Search for the cell housing the specified text and yield its [x, y] center coordinate. 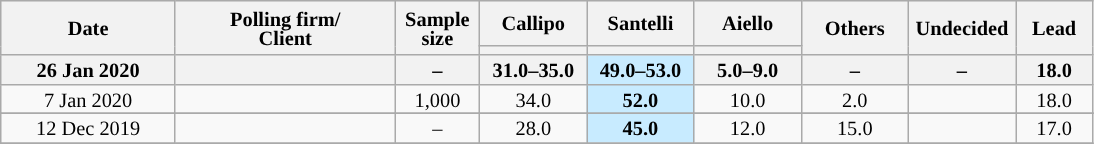
31.0–35.0 [534, 70]
Callipo [534, 22]
7 Jan 2020 [88, 98]
Polling firm/Client [285, 28]
Aiello [748, 22]
15.0 [854, 128]
Santelli [640, 22]
12 Dec 2019 [88, 128]
1,000 [438, 98]
Undecided [962, 28]
34.0 [534, 98]
17.0 [1054, 128]
Others [854, 28]
Lead [1054, 28]
Date [88, 28]
49.0–53.0 [640, 70]
28.0 [534, 128]
Sample size [438, 28]
52.0 [640, 98]
26 Jan 2020 [88, 70]
5.0–9.0 [748, 70]
45.0 [640, 128]
10.0 [748, 98]
12.0 [748, 128]
2.0 [854, 98]
